Identify which cell holds the provided text, then report its (X, Y) central coordinate. 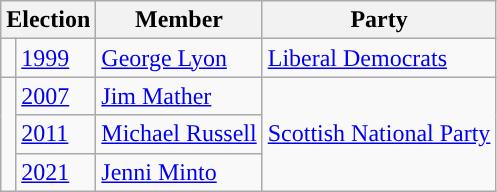
Liberal Democrats (379, 58)
2021 (56, 172)
Michael Russell (179, 134)
Party (379, 20)
2011 (56, 134)
Jim Mather (179, 96)
2007 (56, 96)
Election (48, 20)
Member (179, 20)
Jenni Minto (179, 172)
Scottish National Party (379, 134)
George Lyon (179, 58)
1999 (56, 58)
